Return [X, Y] of the center of cell containing provided text 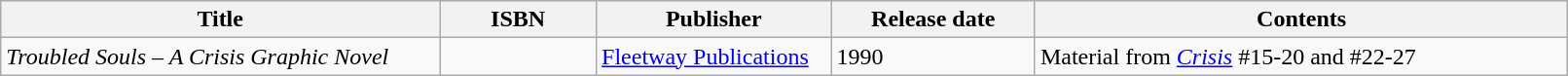
Release date [932, 19]
Title [220, 19]
Material from Crisis #15-20 and #22-27 [1300, 57]
ISBN [518, 19]
Fleetway Publications [714, 57]
Publisher [714, 19]
1990 [932, 57]
Contents [1300, 19]
Troubled Souls – A Crisis Graphic Novel [220, 57]
